Capture the cell that displays the provided text and extract its [X, Y] central coordinate. 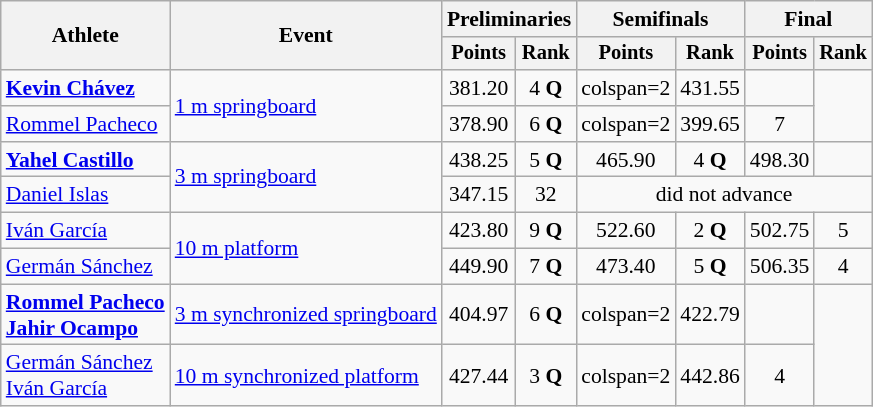
Germán Sánchez [86, 267]
473.40 [626, 267]
423.80 [479, 231]
Rommel PachecoJahir Ocampo [86, 314]
378.90 [479, 124]
347.15 [479, 195]
9 Q [546, 231]
1 m springboard [306, 106]
422.79 [710, 314]
431.55 [710, 88]
438.25 [479, 160]
10 m synchronized platform [306, 376]
399.65 [710, 124]
498.30 [780, 160]
442.86 [710, 376]
381.20 [479, 88]
Kevin Chávez [86, 88]
2 Q [710, 231]
Final [808, 19]
506.35 [780, 267]
3 m springboard [306, 178]
did not advance [724, 195]
Rommel Pacheco [86, 124]
Daniel Islas [86, 195]
522.60 [626, 231]
Semifinals [660, 19]
502.75 [780, 231]
Iván García [86, 231]
3 m synchronized springboard [306, 314]
Preliminaries [509, 19]
Athlete [86, 36]
7 Q [546, 267]
5 [843, 231]
404.97 [479, 314]
449.90 [479, 267]
32 [546, 195]
465.90 [626, 160]
Yahel Castillo [86, 160]
427.44 [479, 376]
Germán SánchezIván García [86, 376]
10 m platform [306, 248]
Event [306, 36]
3 Q [546, 376]
7 [780, 124]
